Scan for the cell matching the given text and deliver its (x, y) coordinate at center. 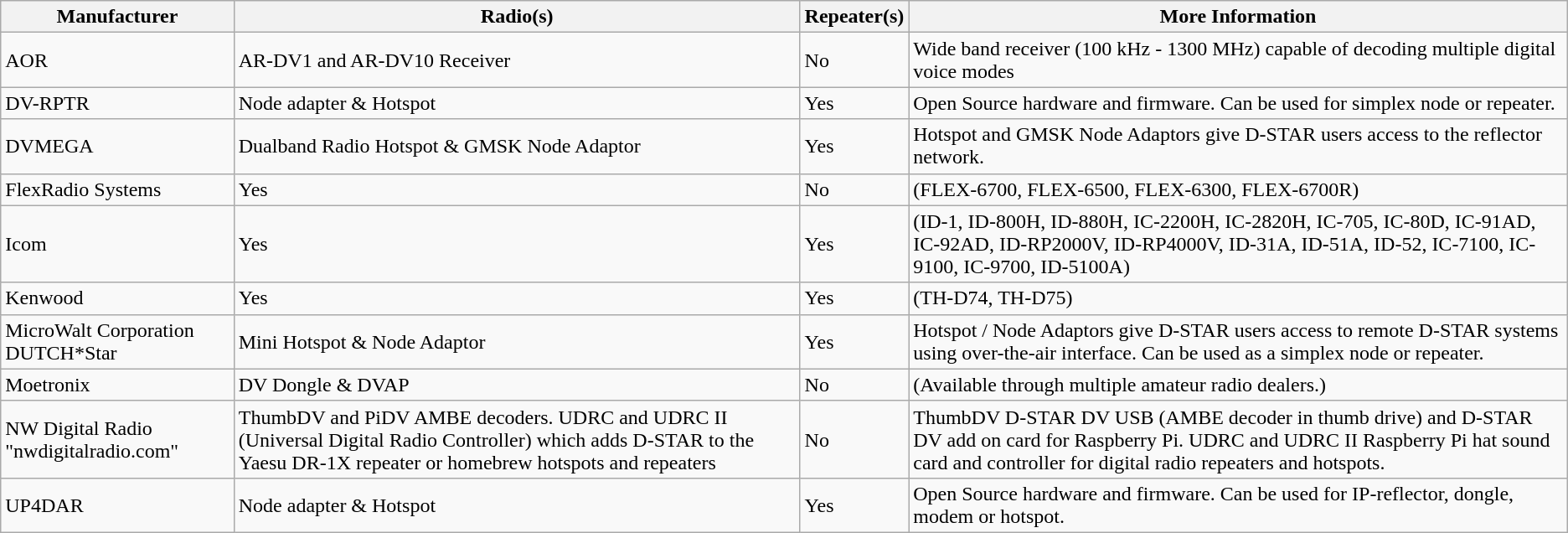
Hotspot and GMSK Node Adaptors give D-STAR users access to the reflector network. (1238, 146)
Manufacturer (117, 17)
UP4DAR (117, 505)
FlexRadio Systems (117, 189)
DV Dongle & DVAP (517, 385)
Radio(s) (517, 17)
Open Source hardware and firmware. Can be used for simplex node or repeater. (1238, 103)
Repeater(s) (854, 17)
DV-RPTR (117, 103)
Hotspot / Node Adaptors give D-STAR users access to remote D-STAR systems using over-the-air interface. Can be used as a simplex node or repeater. (1238, 342)
AOR (117, 60)
More Information (1238, 17)
Kenwood (117, 298)
Icom (117, 244)
Dualband Radio Hotspot & GMSK Node Adaptor (517, 146)
Wide band receiver (100 kHz - 1300 MHz) capable of decoding multiple digital voice modes (1238, 60)
(TH-D74, TH-D75) (1238, 298)
Mini Hotspot & Node Adaptor (517, 342)
(Available through multiple amateur radio dealers.) (1238, 385)
NW Digital Radio "nwdigitalradio.com" (117, 439)
DVMEGA (117, 146)
(FLEX-6700, FLEX-6500, FLEX-6300, FLEX-6700R) (1238, 189)
Moetronix (117, 385)
MicroWalt Corporation DUTCH*Star (117, 342)
Open Source hardware and firmware. Can be used for IP-reflector, dongle, modem or hotspot. (1238, 505)
AR-DV1 and AR-DV10 Receiver (517, 60)
